Return the [X, Y] coordinate for the center point of the cell that contains the specified text.  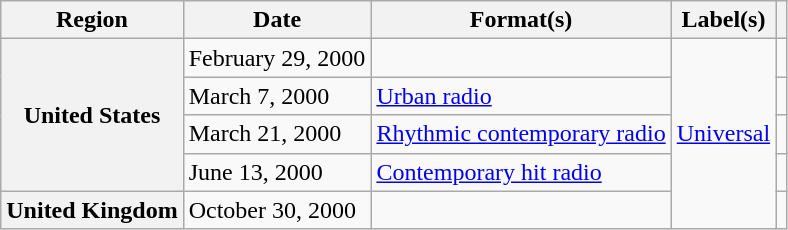
Contemporary hit radio [521, 172]
Date [277, 20]
United States [92, 115]
Universal [723, 134]
March 21, 2000 [277, 134]
Rhythmic contemporary radio [521, 134]
June 13, 2000 [277, 172]
Label(s) [723, 20]
October 30, 2000 [277, 210]
United Kingdom [92, 210]
Urban radio [521, 96]
Region [92, 20]
February 29, 2000 [277, 58]
Format(s) [521, 20]
March 7, 2000 [277, 96]
